Determine the (X, Y) coordinate at the center of the cell enclosing the given text.  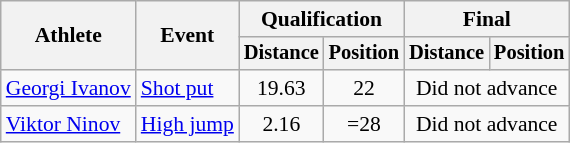
Event (188, 36)
High jump (188, 124)
Viktor Ninov (68, 124)
Athlete (68, 36)
22 (364, 88)
=28 (364, 124)
Final (486, 19)
Georgi Ivanov (68, 88)
Shot put (188, 88)
19.63 (282, 88)
2.16 (282, 124)
Qualification (322, 19)
